For the text-containing cell, return its midpoint in (X, Y) coordinate format. 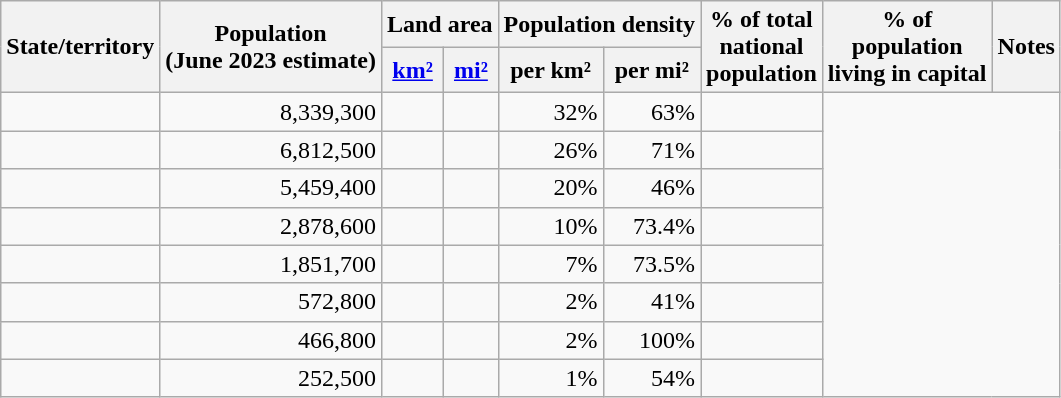
26% (550, 150)
5,459,400 (271, 188)
32% (550, 112)
252,500 (271, 378)
73.4% (652, 226)
% ofpopulationliving in capital (907, 47)
mi² (471, 70)
6,812,500 (271, 150)
41% (652, 302)
State/territory (80, 47)
7% (550, 264)
Population density (599, 24)
per km² (550, 70)
20% (550, 188)
54% (652, 378)
% of totalnationalpopulation (762, 47)
572,800 (271, 302)
10% (550, 226)
Population(June 2023 estimate) (271, 47)
8,339,300 (271, 112)
2,878,600 (271, 226)
73.5% (652, 264)
km² (412, 70)
Notes (1026, 47)
1,851,700 (271, 264)
71% (652, 150)
Land area (440, 24)
1% (550, 378)
63% (652, 112)
per mi² (652, 70)
46% (652, 188)
100% (652, 340)
466,800 (271, 340)
